Extract the (X, Y) coordinate from the center of the cell holding the provided text.  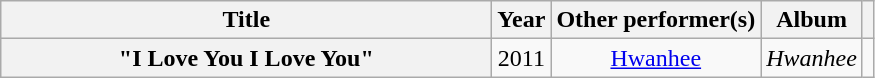
Album (812, 20)
Year (522, 20)
2011 (522, 58)
Other performer(s) (656, 20)
Title (246, 20)
"I Love You I Love You" (246, 58)
